Identify which cell holds the provided text, then report its [x, y] central coordinate. 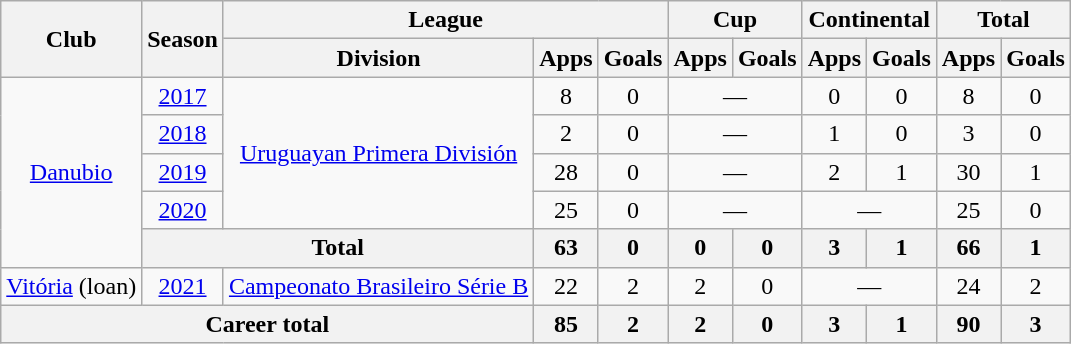
Danubio [72, 172]
2019 [183, 172]
24 [968, 286]
Club [72, 39]
22 [566, 286]
85 [566, 324]
66 [968, 248]
Career total [268, 324]
Campeonato Brasileiro Série B [378, 286]
Season [183, 39]
28 [566, 172]
2020 [183, 210]
2017 [183, 96]
30 [968, 172]
2018 [183, 134]
Cup [735, 20]
League [446, 20]
90 [968, 324]
2021 [183, 286]
Vitória (loan) [72, 286]
63 [566, 248]
Continental [869, 20]
Division [378, 58]
Uruguayan Primera División [378, 153]
